Output the [x, y] coordinate of the center of the cell containing the given text.  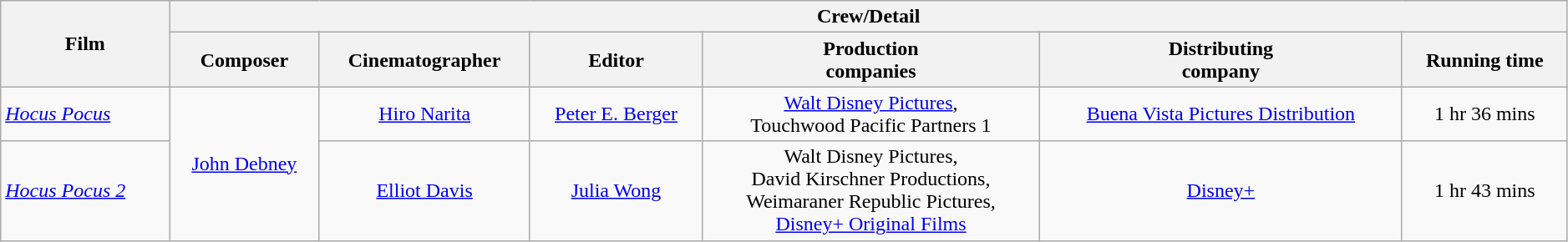
Running time [1484, 60]
Hiro Narita [424, 113]
Crew/Detail [869, 17]
1 hr 43 mins [1484, 190]
Elliot Davis [424, 190]
1 hr 36 mins [1484, 113]
Julia Wong [616, 190]
Hocus Pocus [85, 113]
John Debney [244, 164]
Production companies [870, 60]
Walt Disney Pictures, Touchwood Pacific Partners 1 [870, 113]
Walt Disney Pictures, David Kirschner Productions, Weimaraner Republic Pictures, Disney+ Original Films [870, 190]
Disney+ [1221, 190]
Buena Vista Pictures Distribution [1221, 113]
Composer [244, 60]
Hocus Pocus 2 [85, 190]
Peter E. Berger [616, 113]
Editor [616, 60]
Film [85, 43]
Cinematographer [424, 60]
Distributing company [1221, 60]
